Find where the given text appears and provide that cell's center as (X, Y) coordinate. 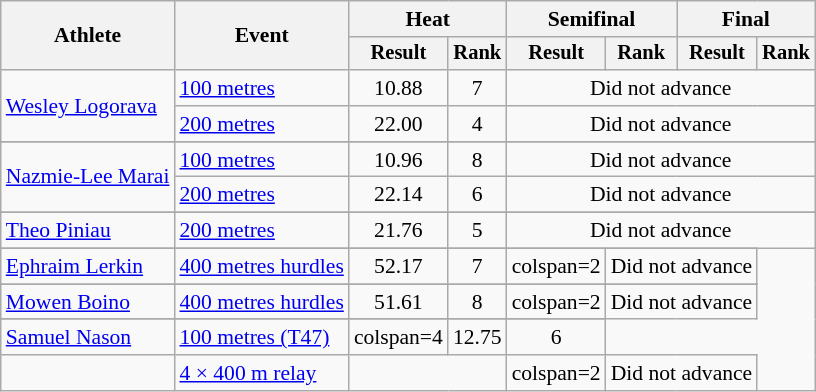
colspan=4 (398, 338)
4 (478, 124)
Theo Piniau (88, 231)
100 metres (T47) (261, 338)
22.14 (398, 195)
51.61 (398, 302)
Semifinal (592, 19)
Mowen Boino (88, 302)
Samuel Nason (88, 338)
Nazmie-Lee Marai (88, 178)
4 × 400 m relay (261, 373)
Event (261, 36)
12.75 (478, 338)
5 (478, 231)
Wesley Logorava (88, 106)
52.17 (398, 267)
Heat (428, 19)
21.76 (398, 231)
10.96 (398, 160)
Athlete (88, 36)
Ephraim Lerkin (88, 267)
Final (746, 19)
22.00 (398, 124)
10.88 (398, 88)
